Extract the (x, y) coordinate from the center of the cell holding the provided text.  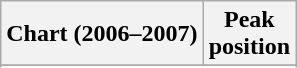
Chart (2006–2007) (102, 34)
Peakposition (249, 34)
